Pinpoint the cell where the given text exists, returning its (X, Y) midpoint coordinate. 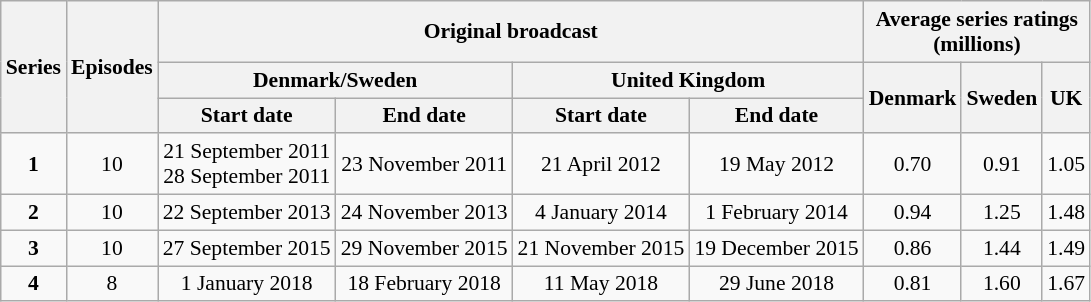
1.49 (1066, 248)
Denmark (913, 98)
19 May 2012 (776, 164)
1 January 2018 (247, 284)
0.81 (913, 284)
4 (34, 284)
1.44 (1002, 248)
Episodes (112, 67)
4 January 2014 (602, 213)
1.48 (1066, 213)
29 November 2015 (424, 248)
22 September 2013 (247, 213)
18 February 2018 (424, 284)
1.60 (1002, 284)
Original broadcast (511, 32)
8 (112, 284)
1.05 (1066, 164)
1 February 2014 (776, 213)
0.91 (1002, 164)
1 (34, 164)
19 December 2015 (776, 248)
27 September 2015 (247, 248)
3 (34, 248)
1.25 (1002, 213)
2 (34, 213)
United Kingdom (688, 80)
23 November 2011 (424, 164)
21 November 2015 (602, 248)
21 September 2011 28 September 2011 (247, 164)
21 April 2012 (602, 164)
29 June 2018 (776, 284)
Sweden (1002, 98)
0.94 (913, 213)
0.86 (913, 248)
Series (34, 67)
Average series ratings(millions) (977, 32)
24 November 2013 (424, 213)
1.67 (1066, 284)
UK (1066, 98)
0.70 (913, 164)
Denmark/Sweden (336, 80)
11 May 2018 (602, 284)
